Find where the given text appears and provide that cell's center as (x, y) coordinate. 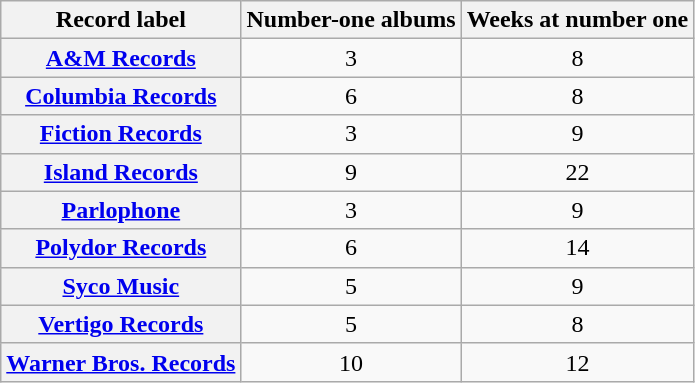
10 (351, 362)
Record label (121, 20)
A&M Records (121, 58)
Syco Music (121, 286)
12 (578, 362)
Fiction Records (121, 134)
Columbia Records (121, 96)
Island Records (121, 172)
Warner Bros. Records (121, 362)
14 (578, 248)
22 (578, 172)
Vertigo Records (121, 324)
Weeks at number one (578, 20)
Polydor Records (121, 248)
Number-one albums (351, 20)
Parlophone (121, 210)
